Extract the (x, y) coordinate from the center of the cell holding the provided text.  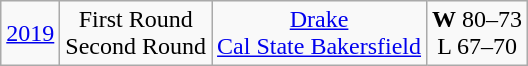
First RoundSecond Round (136, 34)
DrakeCal State Bakersfield (320, 34)
W 80–73L 67–70 (478, 34)
2019 (30, 34)
